Output the [X, Y] coordinate of the center of the cell containing the given text.  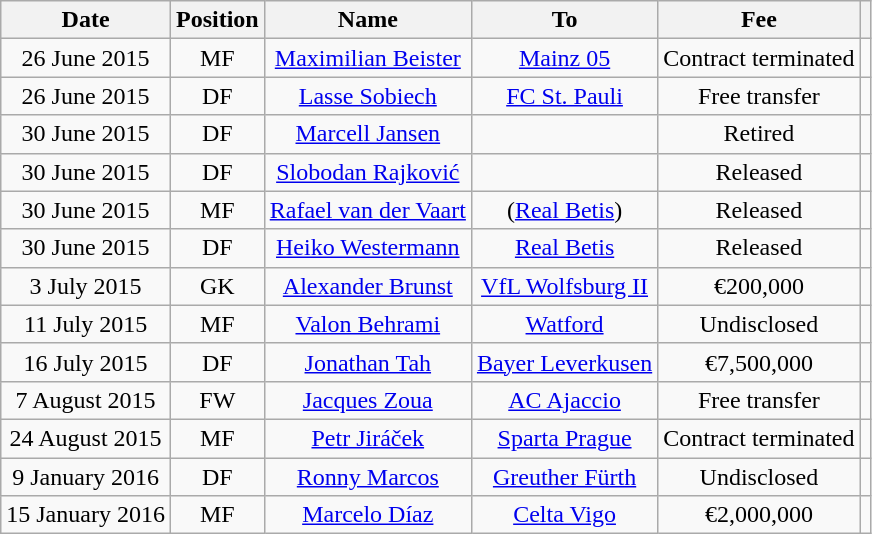
Retired [759, 134]
Valon Behrami [368, 324]
VfL Wolfsburg II [564, 286]
Greuther Fürth [564, 477]
Ronny Marcos [368, 477]
Marcell Jansen [368, 134]
GK [217, 286]
Lasse Sobiech [368, 96]
Mainz 05 [564, 58]
Sparta Prague [564, 438]
16 July 2015 [86, 362]
€200,000 [759, 286]
Alexander Brunst [368, 286]
Bayer Leverkusen [564, 362]
Slobodan Rajković [368, 172]
Fee [759, 20]
7 August 2015 [86, 400]
Real Betis [564, 248]
AC Ajaccio [564, 400]
Date [86, 20]
Marcelo Díaz [368, 515]
€2,000,000 [759, 515]
Petr Jiráček [368, 438]
FC St. Pauli [564, 96]
Watford [564, 324]
Jonathan Tah [368, 362]
24 August 2015 [86, 438]
Position [217, 20]
3 July 2015 [86, 286]
€7,500,000 [759, 362]
Celta Vigo [564, 515]
To [564, 20]
(Real Betis) [564, 210]
FW [217, 400]
11 July 2015 [86, 324]
9 January 2016 [86, 477]
Heiko Westermann [368, 248]
15 January 2016 [86, 515]
Name [368, 20]
Jacques Zoua [368, 400]
Maximilian Beister [368, 58]
Rafael van der Vaart [368, 210]
